Extract the [x, y] coordinate from the center of the cell holding the provided text.  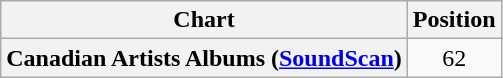
Position [454, 20]
Canadian Artists Albums (SoundScan) [204, 58]
Chart [204, 20]
62 [454, 58]
